Capture the cell that displays the provided text and extract its [x, y] central coordinate. 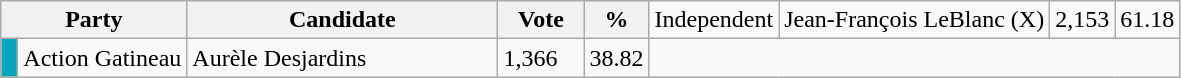
Aurèle Desjardins [342, 58]
1,366 [541, 58]
61.18 [1148, 20]
Jean-François LeBlanc (X) [914, 20]
Party [94, 20]
Vote [541, 20]
2,153 [1082, 20]
38.82 [616, 58]
Independent [714, 20]
Candidate [342, 20]
% [616, 20]
Action Gatineau [102, 58]
